Identify which cell holds the provided text, then report its [X, Y] central coordinate. 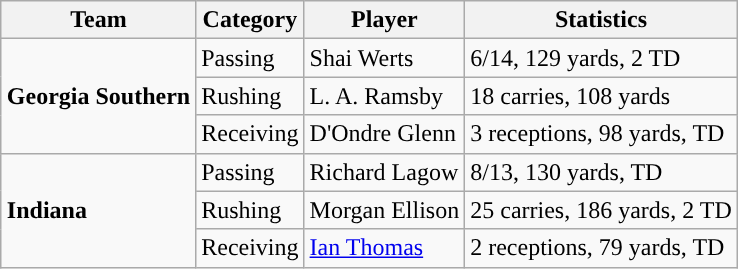
Georgia Southern [98, 96]
Team [98, 20]
Player [384, 20]
18 carries, 108 yards [602, 96]
Richard Lagow [384, 172]
8/13, 130 yards, TD [602, 172]
3 receptions, 98 yards, TD [602, 134]
D'Ondre Glenn [384, 134]
2 receptions, 79 yards, TD [602, 248]
L. A. Ramsby [384, 96]
Indiana [98, 210]
Category [250, 20]
6/14, 129 yards, 2 TD [602, 58]
Shai Werts [384, 58]
Ian Thomas [384, 248]
Morgan Ellison [384, 210]
Statistics [602, 20]
25 carries, 186 yards, 2 TD [602, 210]
